For the text-containing cell, return its midpoint in [x, y] coordinate format. 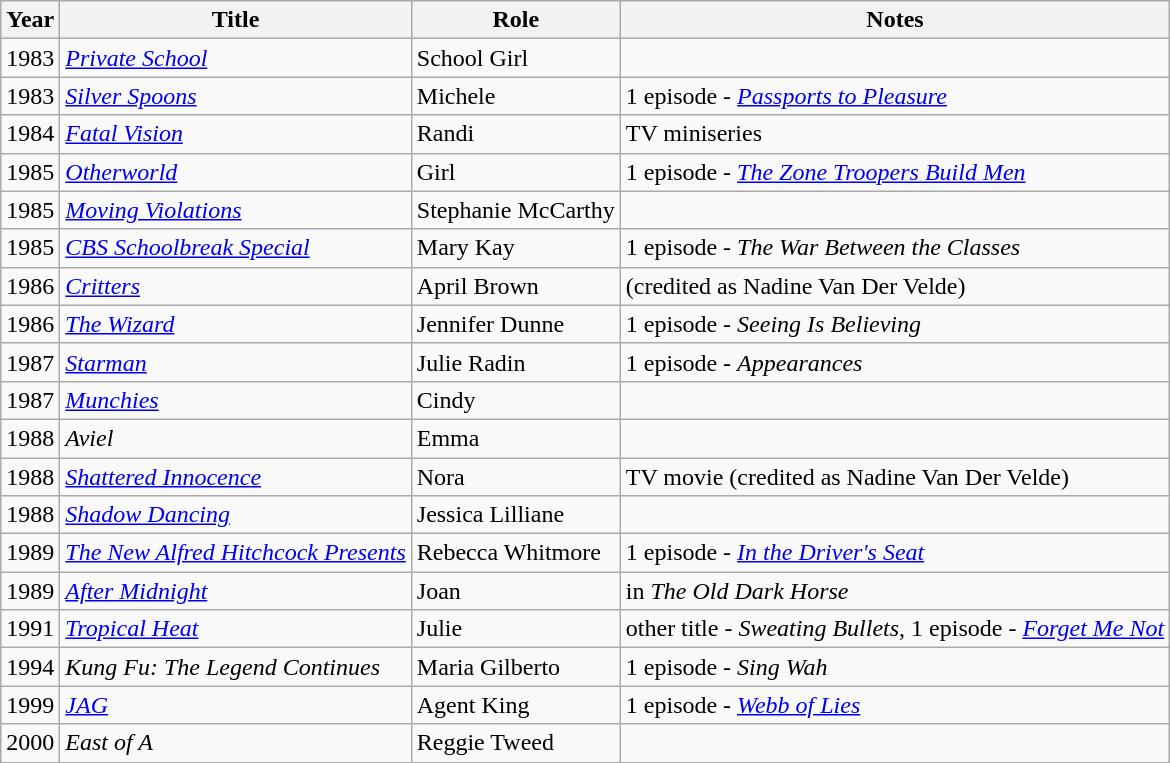
Tropical Heat [236, 629]
Julie [516, 629]
(credited as Nadine Van Der Velde) [894, 286]
1 episode - Sing Wah [894, 667]
1 episode - The War Between the Classes [894, 248]
Stephanie McCarthy [516, 210]
Jennifer Dunne [516, 324]
Kung Fu: The Legend Continues [236, 667]
Julie Radin [516, 362]
Title [236, 20]
Reggie Tweed [516, 743]
After Midnight [236, 591]
Private School [236, 58]
Role [516, 20]
Emma [516, 438]
1 episode - The Zone Troopers Build Men [894, 172]
Agent King [516, 705]
Cindy [516, 400]
Critters [236, 286]
JAG [236, 705]
TV movie (credited as Nadine Van Der Velde) [894, 477]
Girl [516, 172]
in The Old Dark Horse [894, 591]
School Girl [516, 58]
Silver Spoons [236, 96]
1 episode - Appearances [894, 362]
CBS Schoolbreak Special [236, 248]
Maria Gilberto [516, 667]
1 episode - Passports to Pleasure [894, 96]
1994 [30, 667]
Shattered Innocence [236, 477]
2000 [30, 743]
Year [30, 20]
Michele [516, 96]
TV miniseries [894, 134]
1 episode - Webb of Lies [894, 705]
1984 [30, 134]
1991 [30, 629]
Aviel [236, 438]
1999 [30, 705]
Notes [894, 20]
Moving Violations [236, 210]
East of A [236, 743]
Randi [516, 134]
Starman [236, 362]
The New Alfred Hitchcock Presents [236, 553]
Otherworld [236, 172]
Nora [516, 477]
Munchies [236, 400]
Shadow Dancing [236, 515]
Mary Kay [516, 248]
other title - Sweating Bullets, 1 episode - Forget Me Not [894, 629]
The Wizard [236, 324]
1 episode - In the Driver's Seat [894, 553]
1 episode - Seeing Is Believing [894, 324]
Jessica Lilliane [516, 515]
Fatal Vision [236, 134]
April Brown [516, 286]
Joan [516, 591]
Rebecca Whitmore [516, 553]
